From the cell containing the given text, extract its center point as (x, y) coordinate. 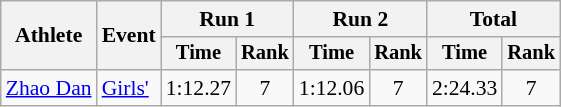
Girls' (129, 88)
Zhao Dan (49, 88)
Total (494, 19)
Run 2 (360, 19)
1:12.06 (332, 88)
2:24.33 (464, 88)
Event (129, 36)
Athlete (49, 36)
1:12.27 (198, 88)
Run 1 (228, 19)
